Detect which cell encompasses the target text, then output its (X, Y) center coordinate. 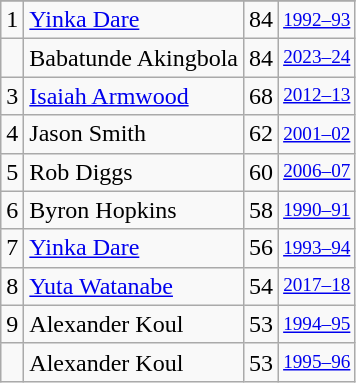
6 (12, 210)
1994–95 (317, 324)
1993–94 (317, 248)
68 (262, 96)
58 (262, 210)
Isaiah Armwood (134, 96)
60 (262, 172)
2006–07 (317, 172)
1990–91 (317, 210)
2001–02 (317, 134)
3 (12, 96)
Yuta Watanabe (134, 286)
Babatunde Akingbola (134, 58)
8 (12, 286)
2012–13 (317, 96)
5 (12, 172)
56 (262, 248)
54 (262, 286)
Byron Hopkins (134, 210)
7 (12, 248)
1995–96 (317, 362)
Jason Smith (134, 134)
Rob Diggs (134, 172)
2017–18 (317, 286)
1992–93 (317, 20)
62 (262, 134)
9 (12, 324)
1 (12, 20)
2023–24 (317, 58)
4 (12, 134)
